Search for the cell housing the specified text and yield its [x, y] center coordinate. 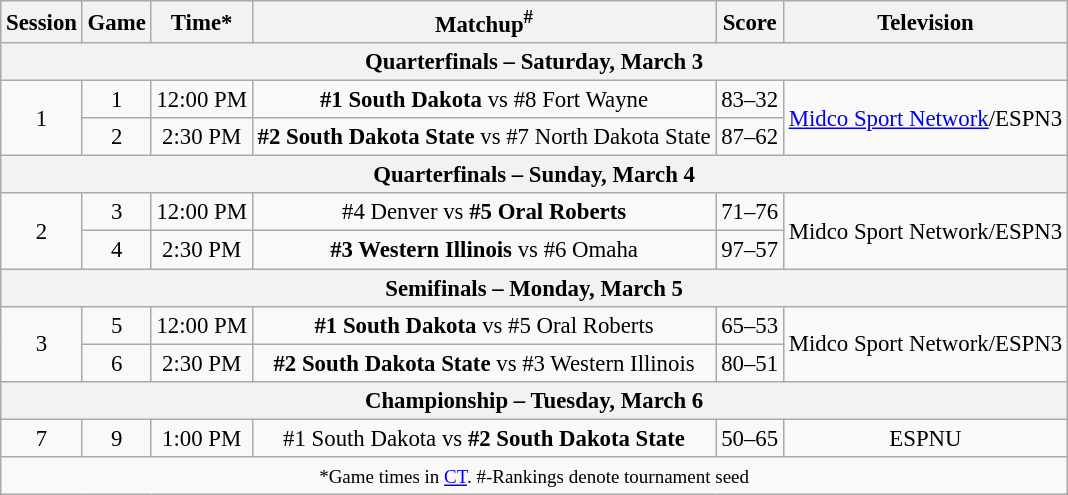
#2 South Dakota State vs #3 Western Illinois [484, 363]
7 [42, 438]
#4 Denver vs #5 Oral Roberts [484, 213]
Time* [202, 22]
5 [116, 325]
97–57 [750, 250]
50–65 [750, 438]
Semifinals – Monday, March 5 [534, 288]
#1 South Dakota vs #5 Oral Roberts [484, 325]
Matchup# [484, 22]
Television [925, 22]
#1 South Dakota vs #8 Fort Wayne [484, 100]
*Game times in CT. #-Rankings denote tournament seed [534, 476]
71–76 [750, 213]
Game [116, 22]
4 [116, 250]
ESPNU [925, 438]
9 [116, 438]
87–62 [750, 137]
1:00 PM [202, 438]
65–53 [750, 325]
Quarterfinals – Saturday, March 3 [534, 62]
80–51 [750, 363]
Quarterfinals – Sunday, March 4 [534, 175]
83–32 [750, 100]
Session [42, 22]
#3 Western Illinois vs #6 Omaha [484, 250]
Score [750, 22]
6 [116, 363]
Championship – Tuesday, March 6 [534, 400]
#2 South Dakota State vs #7 North Dakota State [484, 137]
#1 South Dakota vs #2 South Dakota State [484, 438]
